Capture the cell that displays the provided text and extract its [x, y] central coordinate. 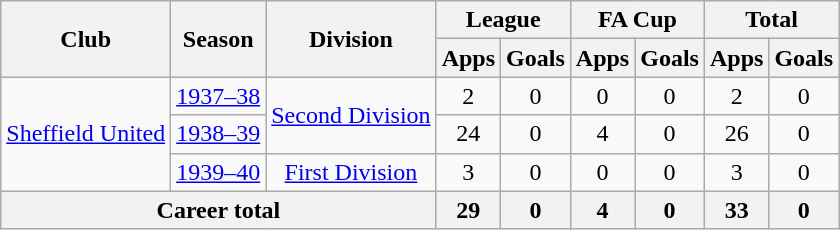
Career total [218, 210]
29 [468, 210]
FA Cup [637, 20]
Second Division [351, 115]
26 [736, 134]
1939–40 [218, 172]
1937–38 [218, 96]
24 [468, 134]
Season [218, 39]
Total [771, 20]
Club [86, 39]
Sheffield United [86, 134]
League [503, 20]
33 [736, 210]
1938–39 [218, 134]
First Division [351, 172]
Division [351, 39]
